Extract the [x, y] coordinate from the center of the cell holding the provided text.  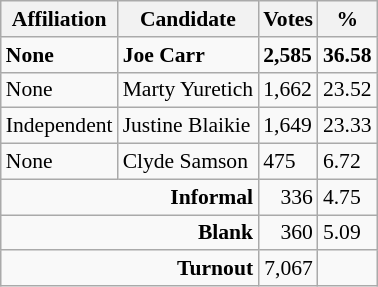
336 [288, 197]
Justine Blaikie [188, 126]
Affiliation [60, 19]
360 [288, 233]
Candidate [188, 19]
Votes [288, 19]
% [348, 19]
7,067 [288, 269]
Blank [130, 233]
1,662 [288, 90]
Joe Carr [188, 55]
475 [288, 162]
6.72 [348, 162]
Clyde Samson [188, 162]
Turnout [130, 269]
5.09 [348, 233]
23.33 [348, 126]
Marty Yuretich [188, 90]
36.58 [348, 55]
23.52 [348, 90]
4.75 [348, 197]
Informal [130, 197]
2,585 [288, 55]
Independent [60, 126]
1,649 [288, 126]
